Detect which cell encompasses the target text, then output its [x, y] center coordinate. 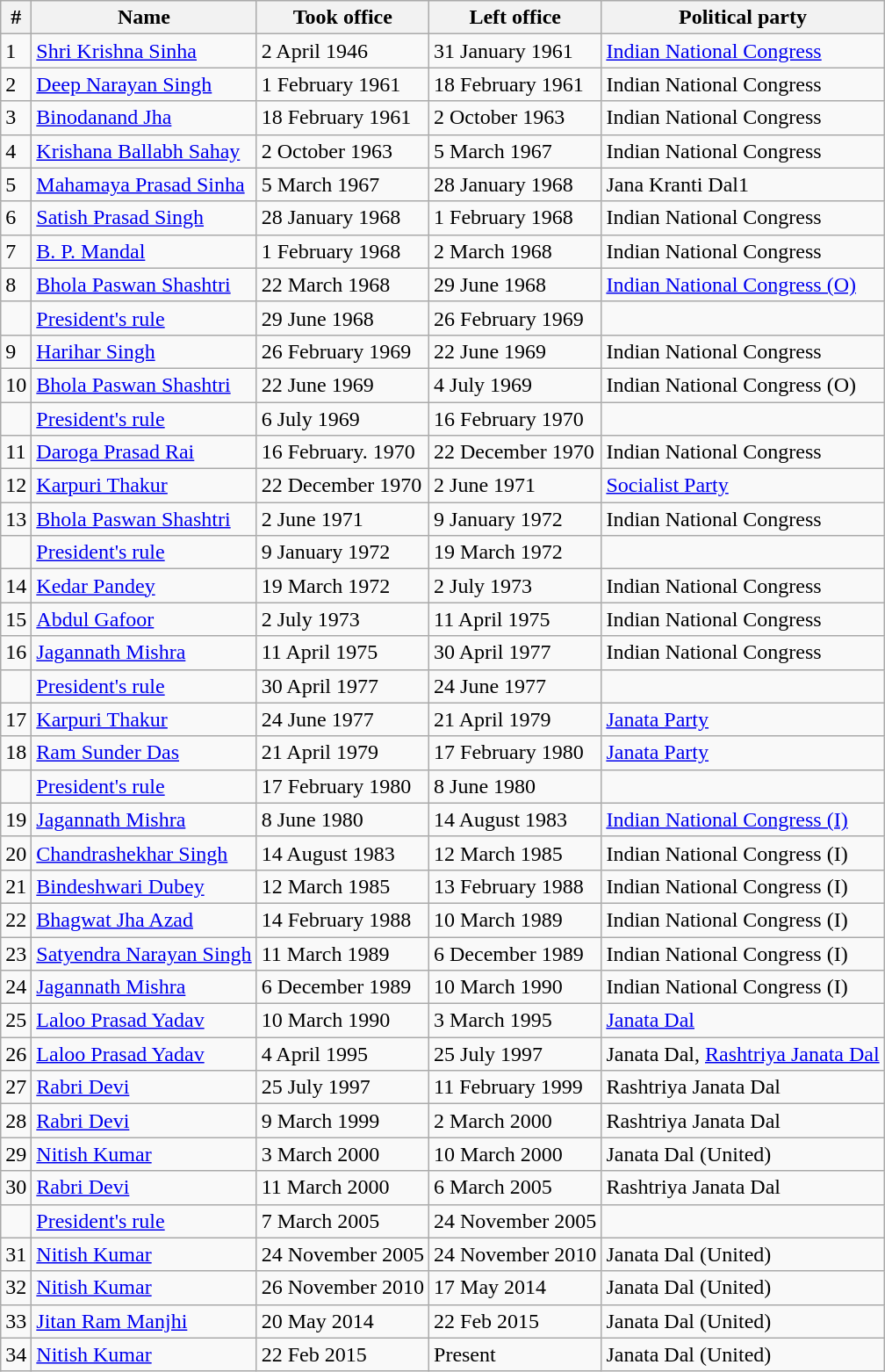
6 March 2005 [515, 1188]
Mahamaya Prasad Sinha [144, 184]
Ram Sunder Das [144, 753]
Bindeshwari Dubey [144, 886]
4 [16, 151]
Political party [743, 18]
10 [16, 385]
23 [16, 953]
Abdul Gafoor [144, 619]
Name [144, 18]
13 February 1988 [515, 886]
Deep Narayan Singh [144, 84]
25 [16, 1021]
14 February 1988 [342, 920]
20 [16, 853]
Jitan Ram Manjhi [144, 1321]
7 [16, 251]
Bhagwat Jha Azad [144, 920]
Binodanand Jha [144, 118]
Kedar Pandey [144, 586]
B. P. Mandal [144, 251]
3 March 2000 [342, 1154]
11 February 1999 [515, 1087]
8 [16, 285]
9 [16, 351]
Krishana Ballabh Sahay [144, 151]
32 [16, 1288]
Satyendra Narayan Singh [144, 953]
5 [16, 184]
Jana Kranti Dal1 [743, 184]
27 [16, 1087]
29 [16, 1154]
# [16, 18]
10 March 2000 [515, 1154]
2 March 2000 [515, 1121]
16 February. 1970 [342, 452]
26 [16, 1054]
Shri Krishna Sinha [144, 51]
11 March 1989 [342, 953]
31 January 1961 [515, 51]
17 May 2014 [515, 1288]
17 [16, 719]
13 [16, 519]
7 March 2005 [342, 1221]
Took office [342, 18]
28 [16, 1121]
19 [16, 820]
16 [16, 653]
Daroga Prasad Rai [144, 452]
Present [515, 1354]
22 [16, 920]
Satish Prasad Singh [144, 218]
2 March 1968 [515, 251]
24 November 2010 [515, 1254]
31 [16, 1254]
11 March 2000 [342, 1188]
Socialist Party [743, 486]
3 March 1995 [515, 1021]
1 [16, 51]
21 [16, 886]
2 [16, 84]
Left office [515, 18]
1 February 1961 [342, 84]
3 [16, 118]
Harihar Singh [144, 351]
12 [16, 486]
34 [16, 1354]
Janata Dal, Rashtriya Janata Dal [743, 1054]
15 [16, 619]
30 [16, 1188]
6 [16, 218]
4 July 1969 [515, 385]
26 November 2010 [342, 1288]
Janata Dal [743, 1021]
22 March 1968 [342, 285]
9 March 1999 [342, 1121]
20 May 2014 [342, 1321]
24 [16, 987]
6 July 1969 [342, 419]
2 April 1946 [342, 51]
10 March 1989 [515, 920]
14 [16, 586]
Chandrashekhar Singh [144, 853]
16 February 1970 [515, 419]
4 April 1995 [342, 1054]
33 [16, 1321]
11 [16, 452]
18 [16, 753]
